Locate the cell with the specified text and output its (x, y) center coordinate. 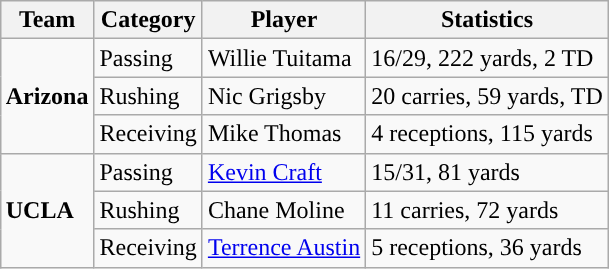
Player (284, 20)
Statistics (488, 20)
Team (47, 20)
Willie Tuitama (284, 58)
UCLA (47, 210)
11 carries, 72 yards (488, 210)
15/31, 81 yards (488, 172)
Mike Thomas (284, 134)
20 carries, 59 yards, TD (488, 96)
Category (148, 20)
Kevin Craft (284, 172)
Nic Grigsby (284, 96)
Chane Moline (284, 210)
5 receptions, 36 yards (488, 248)
4 receptions, 115 yards (488, 134)
Terrence Austin (284, 248)
16/29, 222 yards, 2 TD (488, 58)
Arizona (47, 96)
